Return the (x, y) coordinate for the center point of the cell that contains the specified text.  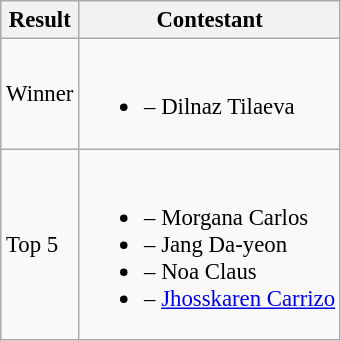
Top 5 (40, 244)
Result (40, 20)
Winner (40, 94)
– Morgana Carlos – Jang Da-yeon – Noa Claus – Jhosskaren Carrizo (210, 244)
Contestant (210, 20)
– Dilnaz Tilaeva (210, 94)
